For the text-containing cell, return its midpoint in (x, y) coordinate format. 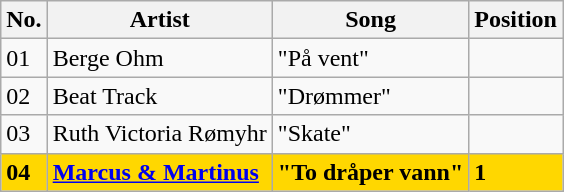
02 (24, 96)
"Drømmer" (370, 96)
Position (516, 20)
04 (24, 172)
"Skate" (370, 134)
01 (24, 58)
Song (370, 20)
Marcus & Martinus (160, 172)
Berge Ohm (160, 58)
Beat Track (160, 96)
No. (24, 20)
Artist (160, 20)
Ruth Victoria Rømyhr (160, 134)
1 (516, 172)
"På vent" (370, 58)
03 (24, 134)
"To dråper vann" (370, 172)
